Locate the cell with the specified text and output its [x, y] center coordinate. 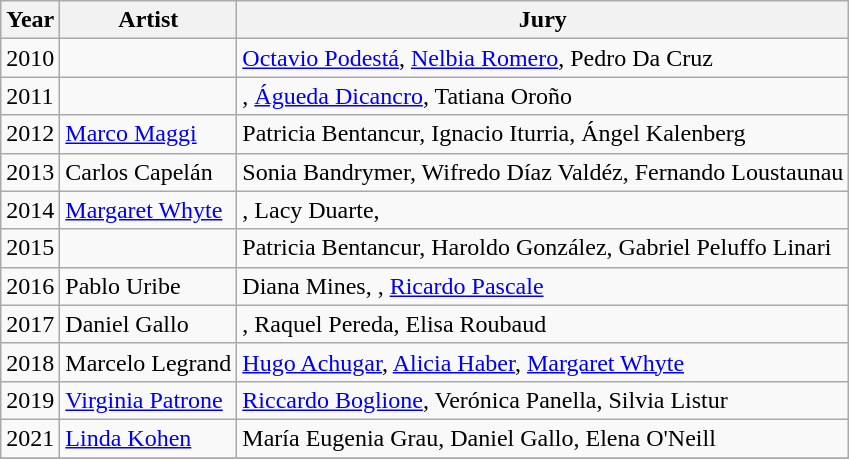
Hugo Achugar, Alicia Haber, Margaret Whyte [543, 362]
Patricia Bentancur, Ignacio Iturria, Ángel Kalenberg [543, 134]
Margaret Whyte [148, 210]
Linda Kohen [148, 438]
María Eugenia Grau, Daniel Gallo, Elena O'Neill [543, 438]
Diana Mines, , Ricardo Pascale [543, 286]
Riccardo Boglione, Verónica Panella, Silvia Listur [543, 400]
Year [30, 20]
2019 [30, 400]
Jury [543, 20]
2010 [30, 58]
2017 [30, 324]
Sonia Bandrymer, Wifredo Díaz Valdéz, Fernando Loustaunau [543, 172]
Virginia Patrone [148, 400]
2016 [30, 286]
Marcelo Legrand [148, 362]
Marco Maggi [148, 134]
2014 [30, 210]
2021 [30, 438]
Patricia Bentancur, Haroldo González, Gabriel Peluffo Linari [543, 248]
, Águeda Dicancro, Tatiana Oroño [543, 96]
Carlos Capelán [148, 172]
Daniel Gallo [148, 324]
, Lacy Duarte, [543, 210]
Pablo Uribe [148, 286]
2013 [30, 172]
Octavio Podestá, Nelbia Romero, Pedro Da Cruz [543, 58]
2015 [30, 248]
, Raquel Pereda, Elisa Roubaud [543, 324]
2012 [30, 134]
2018 [30, 362]
Artist [148, 20]
2011 [30, 96]
